Locate the cell with the specified text and output its [x, y] center coordinate. 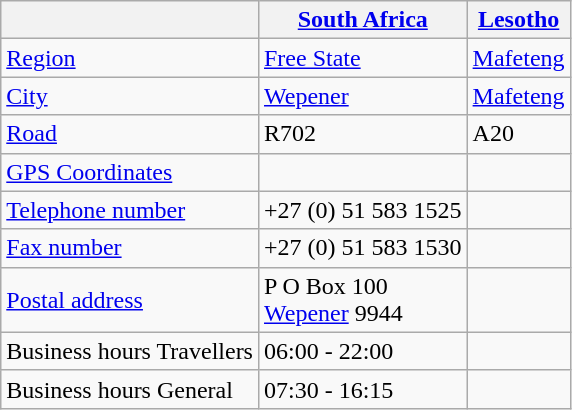
Road [130, 134]
Region [130, 58]
Business hours General [130, 389]
Postal address [130, 300]
Free State [362, 58]
P O Box 100Wepener 9944 [362, 300]
Fax number [130, 248]
+27 (0) 51 583 1530 [362, 248]
R702 [362, 134]
City [130, 96]
South Africa [362, 20]
06:00 - 22:00 [362, 351]
Business hours Travellers [130, 351]
A20 [518, 134]
+27 (0) 51 583 1525 [362, 210]
GPS Coordinates [130, 172]
07:30 - 16:15 [362, 389]
Wepener [362, 96]
Telephone number [130, 210]
Lesotho [518, 20]
